Capture the cell that displays the provided text and extract its (x, y) central coordinate. 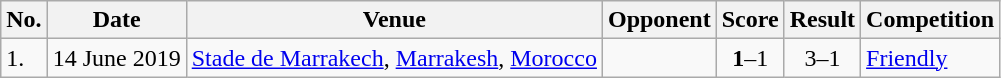
No. (24, 20)
Stade de Marrakech, Marrakesh, Morocco (394, 58)
Date (116, 20)
1. (24, 58)
14 June 2019 (116, 58)
Score (750, 20)
Friendly (930, 58)
Venue (394, 20)
1–1 (750, 58)
Competition (930, 20)
Opponent (659, 20)
Result (822, 20)
3–1 (822, 58)
